Identify which cell holds the provided text, then report its (X, Y) central coordinate. 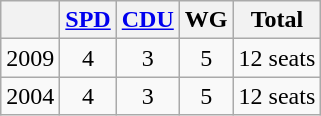
WG (206, 20)
2004 (30, 96)
CDU (148, 20)
Total (277, 20)
2009 (30, 58)
SPD (88, 20)
